For the text-containing cell, return its midpoint in (X, Y) coordinate format. 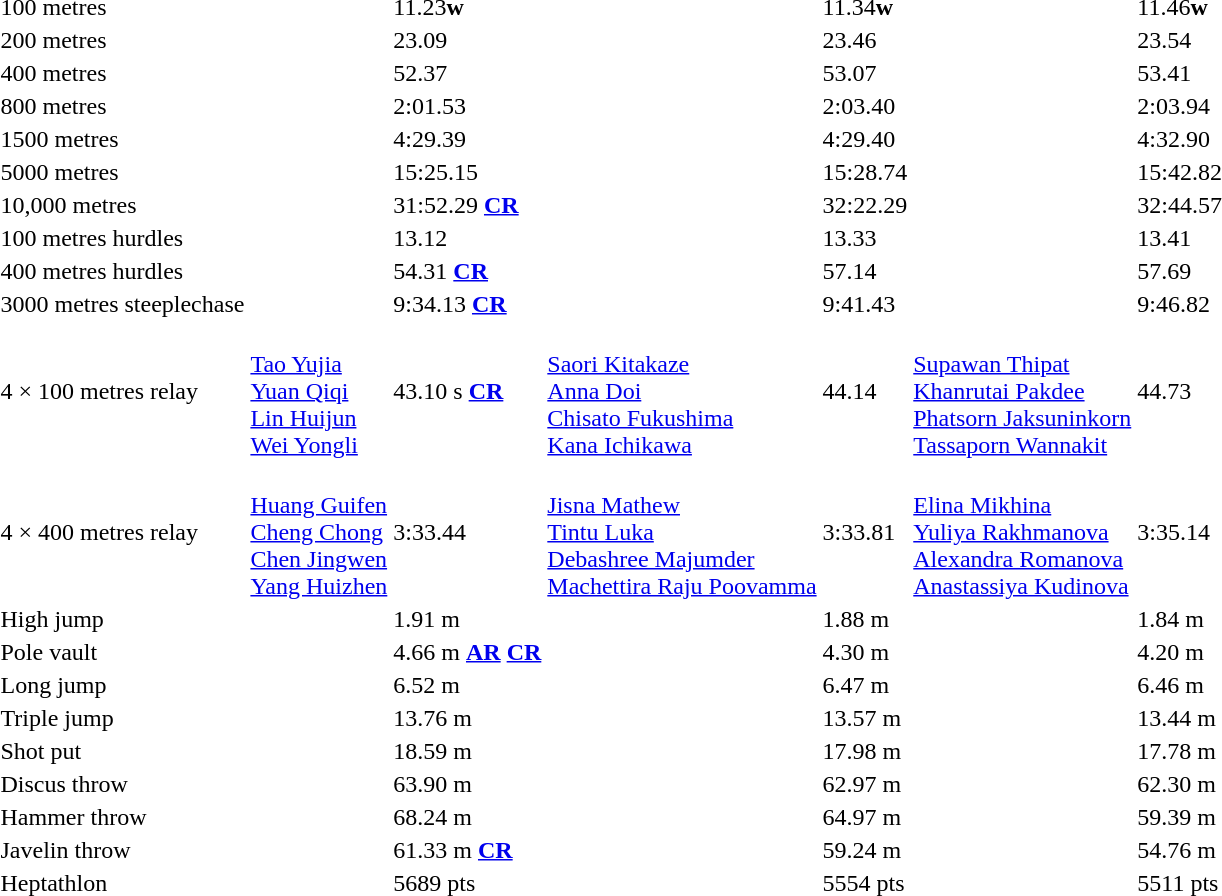
59.24 m (865, 850)
18.59 m (468, 751)
1.91 m (468, 619)
64.97 m (865, 817)
44.14 (865, 391)
43.10 s CR (468, 391)
32:22.29 (865, 205)
13.33 (865, 238)
68.24 m (468, 817)
3:33.44 (468, 532)
6.47 m (865, 685)
3:33.81 (865, 532)
Supawan ThipatKhanrutai PakdeePhatsorn JaksuninkornTassaporn Wannakit (1022, 391)
2:01.53 (468, 106)
52.37 (468, 73)
1.88 m (865, 619)
4:29.40 (865, 139)
4:29.39 (468, 139)
63.90 m (468, 784)
4.66 m AR CR (468, 652)
2:03.40 (865, 106)
53.07 (865, 73)
Elina MikhinaYuliya RakhmanovaAlexandra RomanovaAnastassiya Kudinova (1022, 532)
4.30 m (865, 652)
13.76 m (468, 718)
62.97 m (865, 784)
57.14 (865, 271)
9:34.13 CR (468, 304)
9:41.43 (865, 304)
23.46 (865, 40)
Tao YujiaYuan QiqiLin HuijunWei Yongli (319, 391)
54.31 CR (468, 271)
Huang GuifenCheng ChongChen JingwenYang Huizhen (319, 532)
31:52.29 CR (468, 205)
23.09 (468, 40)
15:28.74 (865, 172)
Jisna MathewTintu LukaDebashree MajumderMachettira Raju Poovamma (682, 532)
13.12 (468, 238)
6.52 m (468, 685)
13.57 m (865, 718)
Saori KitakazeAnna DoiChisato FukushimaKana Ichikawa (682, 391)
61.33 m CR (468, 850)
17.98 m (865, 751)
15:25.15 (468, 172)
